Return the (x, y) coordinate for the center point of the cell that contains the specified text.  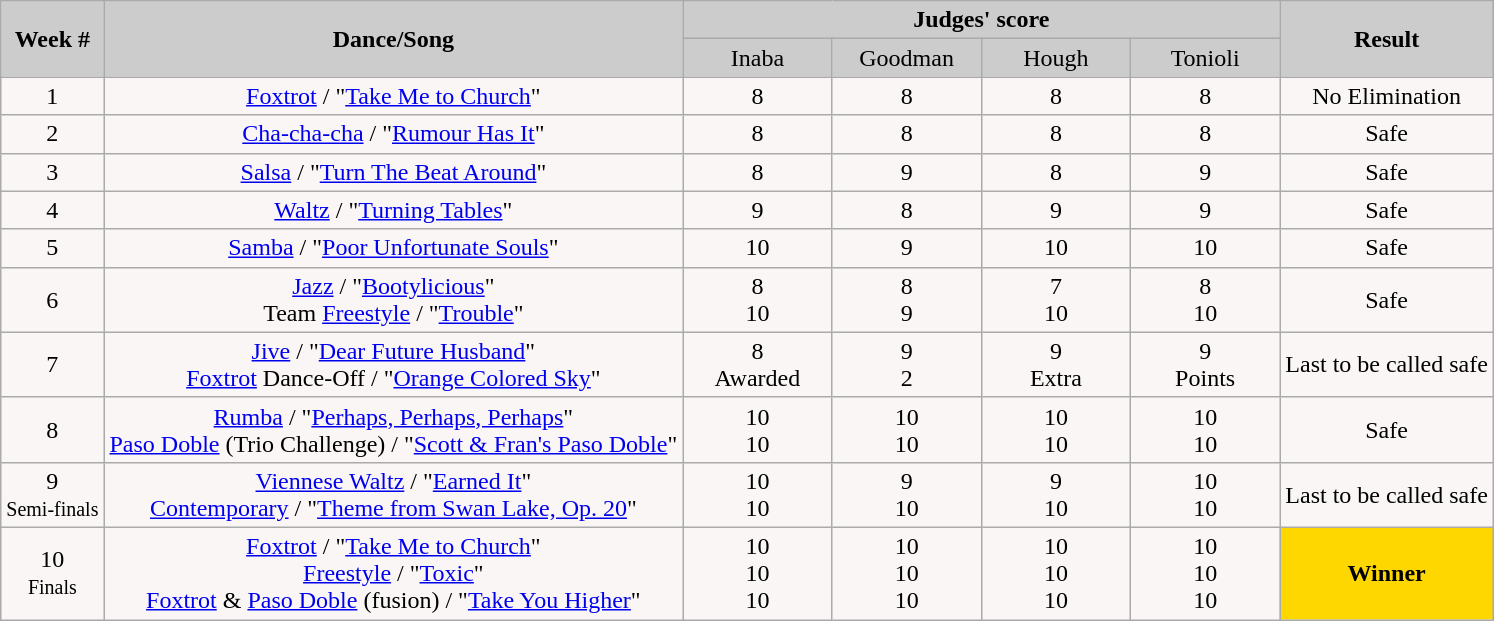
Jazz / "Bootylicious" Team Freestyle / "Trouble" (394, 300)
Jive / "Dear Future Husband" Foxtrot Dance-Off / "Orange Colored Sky" (394, 364)
Hough (1056, 58)
7 (52, 364)
Dance/Song (394, 39)
Waltz / "Turning Tables" (394, 210)
Salsa / "Turn The Beat Around" (394, 172)
No Elimination (1387, 96)
Winner (1387, 573)
92 (906, 364)
3 (52, 172)
89 (906, 300)
Viennese Waltz / "Earned It" Contemporary / "Theme from Swan Lake, Op. 20" (394, 494)
9Semi-finals (52, 494)
Judges' score (982, 20)
8 10 (758, 300)
9Points (1206, 364)
4 (52, 210)
5 (52, 248)
Foxtrot / "Take Me to Church" Freestyle / "Toxic" Foxtrot & Paso Doble (fusion) / "Take You Higher" (394, 573)
Goodman (906, 58)
Tonioli (1206, 58)
Rumba / "Perhaps, Perhaps, Perhaps" Paso Doble (Trio Challenge) / "Scott & Fran's Paso Doble" (394, 430)
710 (1056, 300)
Inaba (758, 58)
Foxtrot / "Take Me to Church" (394, 96)
1 (52, 96)
Week # (52, 39)
Cha-cha-cha / "Rumour Has It" (394, 134)
9Extra (1056, 364)
Result (1387, 39)
8Awarded (758, 364)
6 (52, 300)
2 (52, 134)
10Finals (52, 573)
Samba / "Poor Unfortunate Souls" (394, 248)
810 (1206, 300)
